Locate the cell with the specified text and output its (x, y) center coordinate. 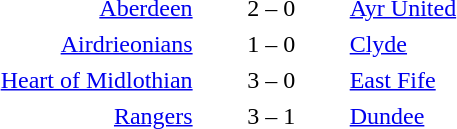
1 – 0 (272, 44)
3 – 0 (272, 80)
